Return [X, Y] of the center of cell containing provided text 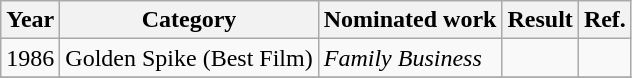
Golden Spike (Best Film) [189, 58]
Result [540, 20]
Ref. [604, 20]
Family Business [410, 58]
Year [30, 20]
Category [189, 20]
1986 [30, 58]
Nominated work [410, 20]
